Provide the [X, Y] coordinate of the cell's center where the given text is located.  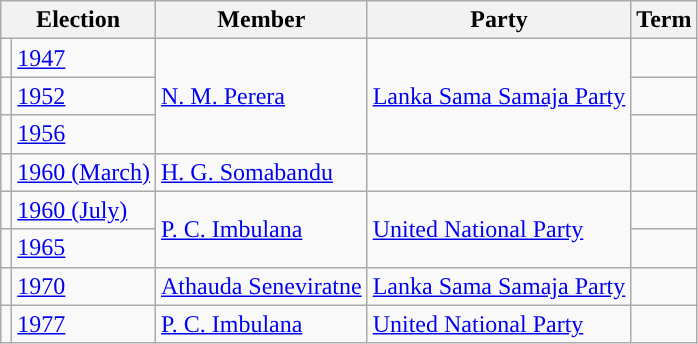
Term [664, 20]
Party [499, 20]
1960 (July) [84, 210]
Athauda Seneviratne [262, 286]
Election [78, 20]
1977 [84, 324]
N. M. Perera [262, 96]
H. G. Somabandu [262, 172]
1952 [84, 96]
Member [262, 20]
1956 [84, 134]
1970 [84, 286]
1965 [84, 248]
1947 [84, 58]
1960 (March) [84, 172]
